Return the (X, Y) coordinate for the center point of the cell that contains the specified text.  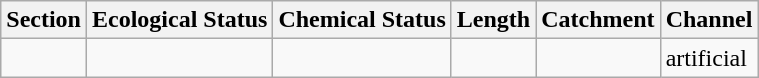
Ecological Status (179, 20)
artificial (709, 58)
Catchment (598, 20)
Channel (709, 20)
Chemical Status (362, 20)
Length (493, 20)
Section (44, 20)
